Return the (X, Y) coordinate for the center point of the cell that contains the specified text.  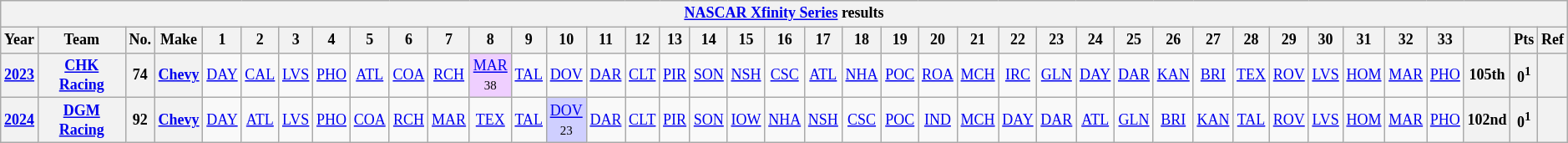
30 (1326, 40)
28 (1252, 40)
9 (529, 40)
23 (1057, 40)
22 (1018, 40)
IRC (1018, 75)
Pts (1525, 40)
3 (296, 40)
IND (938, 120)
2024 (20, 120)
6 (409, 40)
11 (606, 40)
CAL (260, 75)
MAR38 (490, 75)
24 (1095, 40)
Ref (1553, 40)
33 (1444, 40)
15 (746, 40)
IOW (746, 120)
DOV (566, 75)
25 (1134, 40)
1 (222, 40)
27 (1213, 40)
14 (708, 40)
NASCAR Xfinity Series results (784, 13)
16 (785, 40)
17 (823, 40)
5 (369, 40)
CHK Racing (82, 75)
DGM Racing (82, 120)
105th (1487, 75)
12 (643, 40)
No. (140, 40)
7 (449, 40)
8 (490, 40)
19 (900, 40)
31 (1364, 40)
ROA (938, 75)
10 (566, 40)
2 (260, 40)
20 (938, 40)
102nd (1487, 120)
92 (140, 120)
DOV23 (566, 120)
Team (82, 40)
Year (20, 40)
2023 (20, 75)
Make (179, 40)
74 (140, 75)
4 (332, 40)
21 (978, 40)
29 (1289, 40)
32 (1406, 40)
26 (1173, 40)
13 (675, 40)
18 (862, 40)
